Return (X, Y) of the center of cell containing provided text 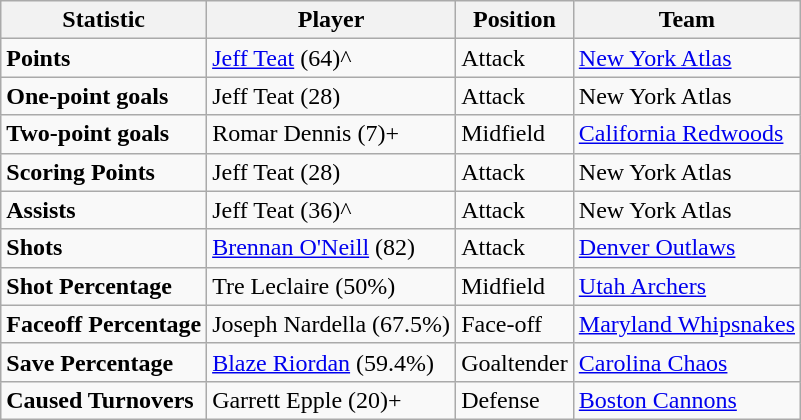
California Redwoods (686, 134)
Save Percentage (104, 362)
Defense (515, 400)
Garrett Epple (20)+ (332, 400)
Romar Dennis (7)+ (332, 134)
Statistic (104, 20)
Boston Cannons (686, 400)
Player (332, 20)
Brennan O'Neill (82) (332, 248)
Utah Archers (686, 286)
Denver Outlaws (686, 248)
Faceoff Percentage (104, 324)
Maryland Whipsnakes (686, 324)
Carolina Chaos (686, 362)
Goaltender (515, 362)
Team (686, 20)
Caused Turnovers (104, 400)
Position (515, 20)
Face-off (515, 324)
Jeff Teat (64)^ (332, 58)
Tre Leclaire (50%) (332, 286)
Points (104, 58)
Shot Percentage (104, 286)
One-point goals (104, 96)
Blaze Riordan (59.4%) (332, 362)
Two-point goals (104, 134)
Assists (104, 210)
Scoring Points (104, 172)
Jeff Teat (36)^ (332, 210)
Joseph Nardella (67.5%) (332, 324)
Shots (104, 248)
